Capture the cell that displays the provided text and extract its (X, Y) central coordinate. 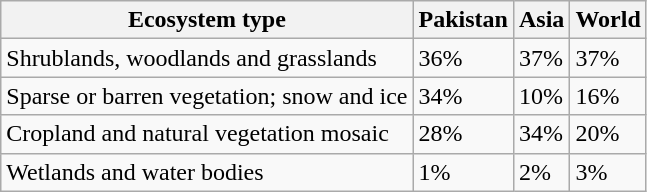
Shrublands, woodlands and grasslands (207, 58)
Ecosystem type (207, 20)
20% (608, 134)
10% (541, 96)
3% (608, 172)
28% (463, 134)
World (608, 20)
Pakistan (463, 20)
1% (463, 172)
2% (541, 172)
Sparse or barren vegetation; snow and ice (207, 96)
16% (608, 96)
Wetlands and water bodies (207, 172)
36% (463, 58)
Cropland and natural vegetation mosaic (207, 134)
Asia (541, 20)
